Extract the [X, Y] coordinate from the center of the cell holding the provided text.  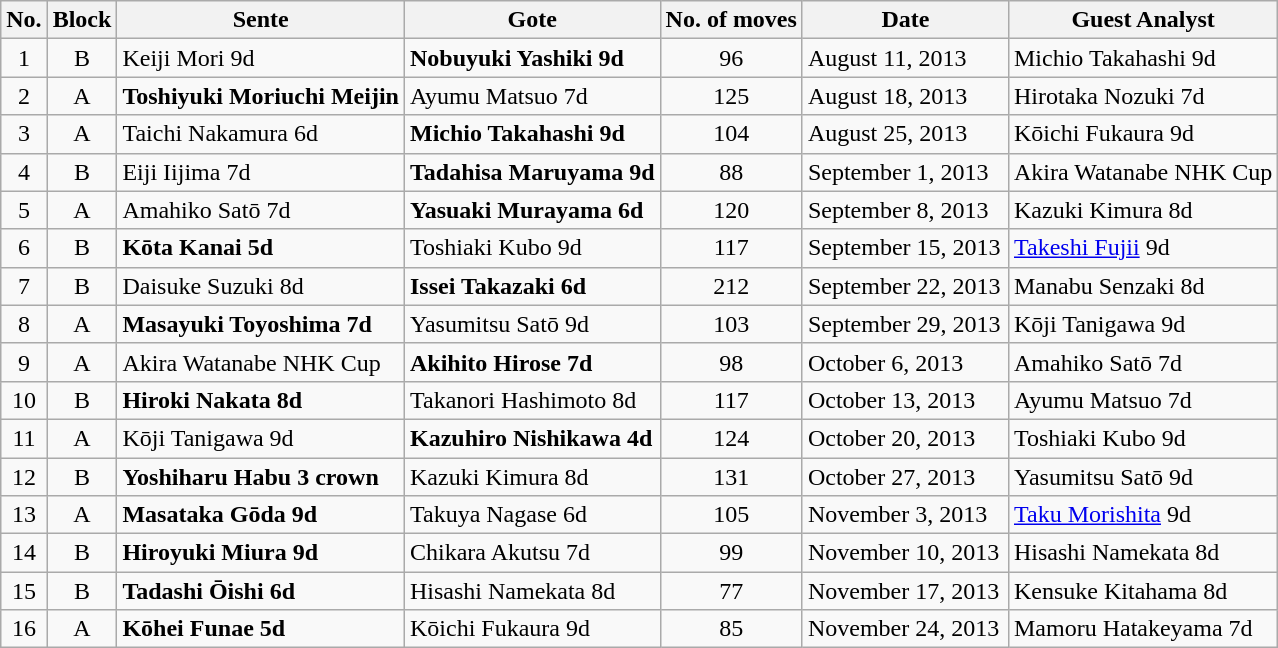
Keiji Mori 9d [261, 58]
Masayuki Toyoshima 7d [261, 324]
10 [24, 400]
15 [24, 591]
5 [24, 210]
14 [24, 553]
No. [24, 20]
No. of moves [731, 20]
November 24, 2013 [905, 629]
Eiji Iijima 7d [261, 172]
98 [731, 362]
85 [731, 629]
Masataka Gōda 9d [261, 515]
Kōhei Funae 5d [261, 629]
125 [731, 96]
105 [731, 515]
Tadashi Ōishi 6d [261, 591]
88 [731, 172]
96 [731, 58]
Hirotaka Nozuki 7d [1142, 96]
Takuya Nagase 6d [532, 515]
Issei Takazaki 6d [532, 286]
Block [82, 20]
Takanori Hashimoto 8d [532, 400]
Sente [261, 20]
16 [24, 629]
Taichi Nakamura 6d [261, 134]
Date [905, 20]
13 [24, 515]
September 15, 2013 [905, 248]
Akihito Hirose 7d [532, 362]
104 [731, 134]
August 18, 2013 [905, 96]
Taku Morishita 9d [1142, 515]
Hiroki Nakata 8d [261, 400]
99 [731, 553]
11 [24, 438]
September 8, 2013 [905, 210]
Kazuhiro Nishikawa 4d [532, 438]
Guest Analyst [1142, 20]
131 [731, 477]
September 29, 2013 [905, 324]
Nobuyuki Yashiki 9d [532, 58]
Tadahisa Maruyama 9d [532, 172]
Manabu Senzaki 8d [1142, 286]
3 [24, 134]
October 13, 2013 [905, 400]
Kōta Kanai 5d [261, 248]
August 25, 2013 [905, 134]
Kensuke Kitahama 8d [1142, 591]
Takeshi Fujii 9d [1142, 248]
October 27, 2013 [905, 477]
Hiroyuki Miura 9d [261, 553]
9 [24, 362]
77 [731, 591]
7 [24, 286]
4 [24, 172]
August 11, 2013 [905, 58]
6 [24, 248]
September 22, 2013 [905, 286]
November 10, 2013 [905, 553]
8 [24, 324]
1 [24, 58]
Gote [532, 20]
October 6, 2013 [905, 362]
Toshiyuki Moriuchi Meijin [261, 96]
Mamoru Hatakeyama 7d [1142, 629]
Yoshiharu Habu 3 crown [261, 477]
November 3, 2013 [905, 515]
124 [731, 438]
120 [731, 210]
Daisuke Suzuki 8d [261, 286]
12 [24, 477]
November 17, 2013 [905, 591]
Chikara Akutsu 7d [532, 553]
103 [731, 324]
Yasuaki Murayama 6d [532, 210]
October 20, 2013 [905, 438]
September 1, 2013 [905, 172]
212 [731, 286]
2 [24, 96]
